Extract the [x, y] coordinate from the center of the cell holding the provided text.  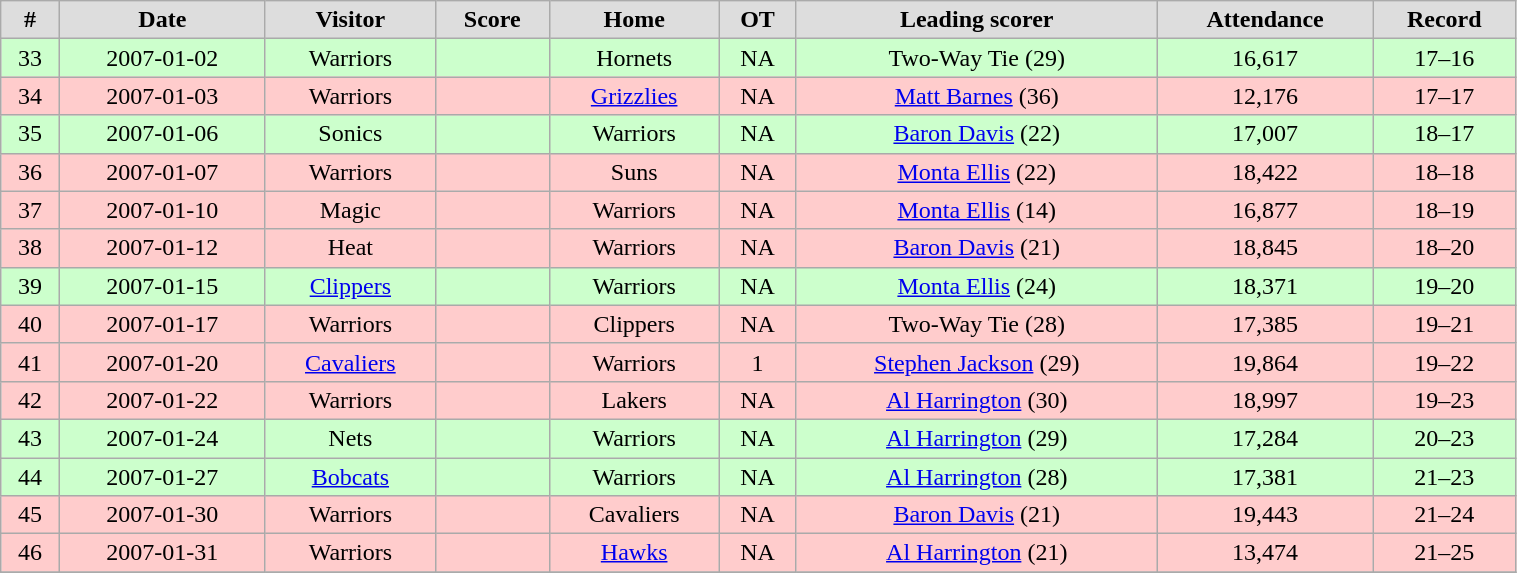
21–25 [1445, 553]
18–19 [1445, 210]
2007-01-15 [162, 286]
19,443 [1266, 515]
Baron Davis (22) [977, 134]
Grizzlies [634, 96]
18,422 [1266, 172]
2007-01-03 [162, 96]
18–17 [1445, 134]
Date [162, 20]
Home [634, 20]
Heat [350, 248]
Record [1445, 20]
Magic [350, 210]
Matt Barnes (36) [977, 96]
# [30, 20]
Al Harrington (30) [977, 400]
17,284 [1266, 438]
16,877 [1266, 210]
Monta Ellis (14) [977, 210]
Two-Way Tie (28) [977, 324]
17–17 [1445, 96]
Lakers [634, 400]
18,371 [1266, 286]
Score [492, 20]
Stephen Jackson (29) [977, 362]
Bobcats [350, 477]
19–20 [1445, 286]
Monta Ellis (22) [977, 172]
16,617 [1266, 58]
44 [30, 477]
2007-01-10 [162, 210]
2007-01-22 [162, 400]
2007-01-06 [162, 134]
18,845 [1266, 248]
2007-01-30 [162, 515]
17–16 [1445, 58]
18–20 [1445, 248]
2007-01-07 [162, 172]
19–22 [1445, 362]
2007-01-20 [162, 362]
21–23 [1445, 477]
36 [30, 172]
Nets [350, 438]
2007-01-12 [162, 248]
Visitor [350, 20]
2007-01-24 [162, 438]
13,474 [1266, 553]
2007-01-27 [162, 477]
Hawks [634, 553]
17,385 [1266, 324]
Al Harrington (28) [977, 477]
20–23 [1445, 438]
46 [30, 553]
Leading scorer [977, 20]
2007-01-31 [162, 553]
2007-01-02 [162, 58]
Suns [634, 172]
34 [30, 96]
Monta Ellis (24) [977, 286]
43 [30, 438]
40 [30, 324]
1 [758, 362]
18–18 [1445, 172]
45 [30, 515]
21–24 [1445, 515]
19–21 [1445, 324]
42 [30, 400]
12,176 [1266, 96]
39 [30, 286]
17,007 [1266, 134]
OT [758, 20]
Two-Way Tie (29) [977, 58]
Al Harrington (29) [977, 438]
38 [30, 248]
2007-01-17 [162, 324]
Sonics [350, 134]
Attendance [1266, 20]
33 [30, 58]
19,864 [1266, 362]
Hornets [634, 58]
17,381 [1266, 477]
37 [30, 210]
Al Harrington (21) [977, 553]
35 [30, 134]
18,997 [1266, 400]
41 [30, 362]
19–23 [1445, 400]
